Return [X, Y] of the center of cell containing provided text 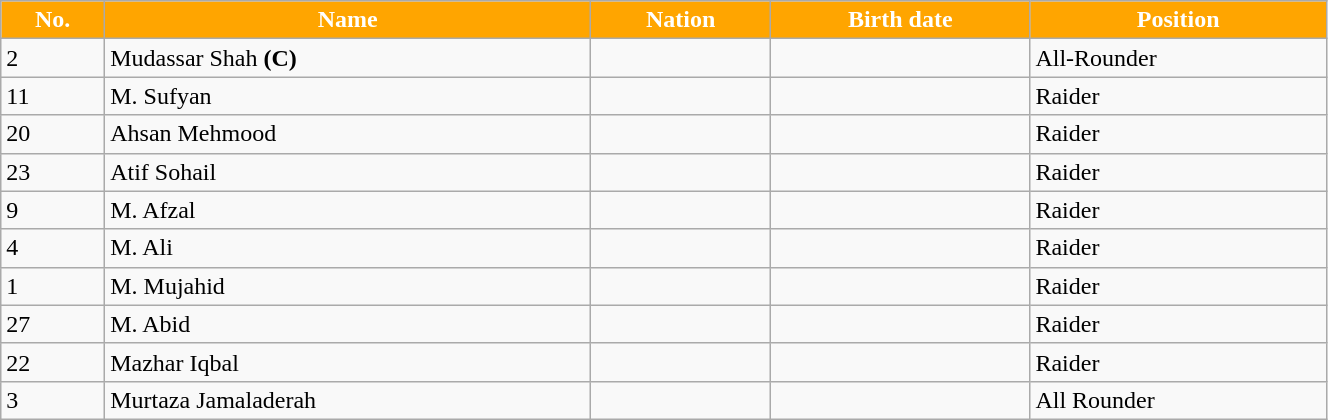
M. Ali [348, 248]
1 [53, 286]
All Rounder [1178, 400]
M. Sufyan [348, 96]
Nation [681, 20]
Birth date [900, 20]
9 [53, 210]
Mazhar Iqbal [348, 362]
Mudassar Shah (C) [348, 58]
Murtaza Jamaladerah [348, 400]
Atif Sohail [348, 172]
Name [348, 20]
11 [53, 96]
3 [53, 400]
All-Rounder [1178, 58]
No. [53, 20]
M. Mujahid [348, 286]
M. Abid [348, 324]
22 [53, 362]
4 [53, 248]
Position [1178, 20]
Ahsan Mehmood [348, 134]
2 [53, 58]
M. Afzal [348, 210]
23 [53, 172]
27 [53, 324]
20 [53, 134]
